Locate the cell with the specified text and output its [x, y] center coordinate. 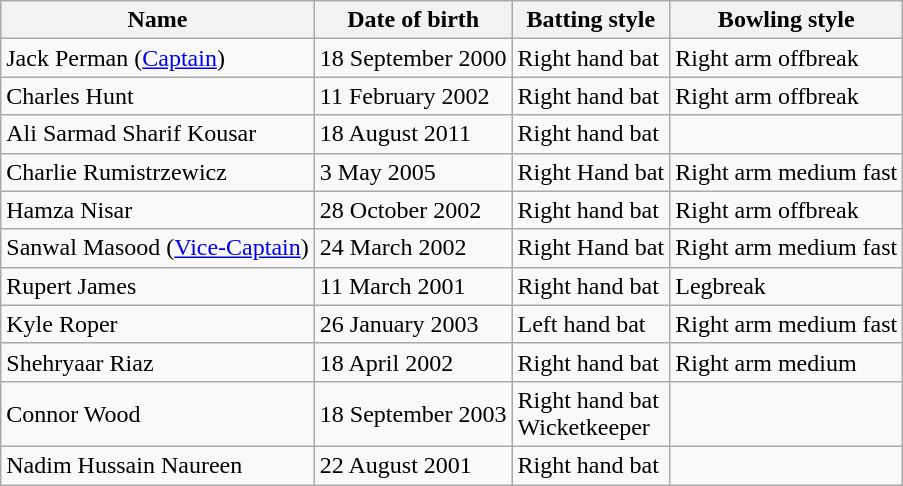
Name [158, 20]
26 January 2003 [413, 324]
Left hand bat [591, 324]
3 May 2005 [413, 172]
18 September 2003 [413, 414]
Right hand batWicketkeeper [591, 414]
24 March 2002 [413, 248]
Batting style [591, 20]
Rupert James [158, 286]
28 October 2002 [413, 210]
11 March 2001 [413, 286]
Date of birth [413, 20]
Legbreak [786, 286]
Connor Wood [158, 414]
Right arm medium [786, 362]
Nadim Hussain Naureen [158, 465]
Bowling style [786, 20]
Charlie Rumistrzewicz [158, 172]
18 September 2000 [413, 58]
Jack Perman (Captain) [158, 58]
18 April 2002 [413, 362]
Shehryaar Riaz [158, 362]
18 August 2011 [413, 134]
11 February 2002 [413, 96]
Kyle Roper [158, 324]
Hamza Nisar [158, 210]
Ali Sarmad Sharif Kousar [158, 134]
22 August 2001 [413, 465]
Charles Hunt [158, 96]
Sanwal Masood (Vice-Captain) [158, 248]
